Pinpoint the cell where the given text exists, returning its (X, Y) midpoint coordinate. 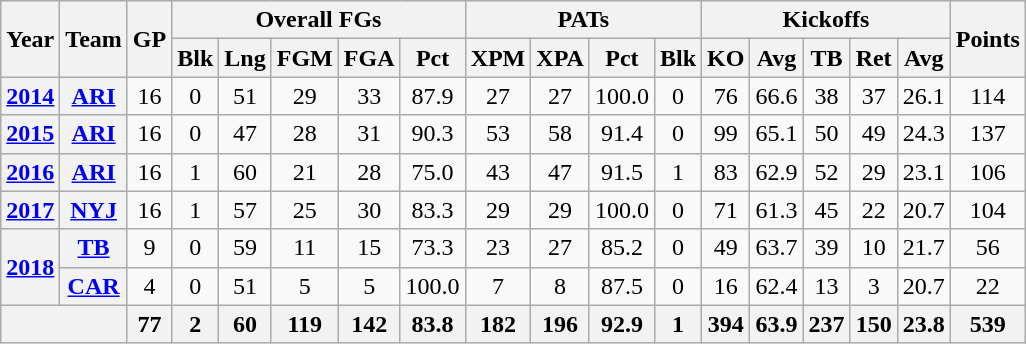
NYJ (94, 210)
61.3 (776, 210)
196 (560, 324)
83.3 (432, 210)
23.1 (924, 172)
182 (498, 324)
FGA (369, 58)
Year (30, 39)
PATs (583, 20)
38 (826, 96)
4 (149, 286)
CAR (94, 286)
Team (94, 39)
87.5 (622, 286)
62.4 (776, 286)
21 (304, 172)
71 (726, 210)
53 (498, 134)
66.6 (776, 96)
119 (304, 324)
XPA (560, 58)
83.8 (432, 324)
91.5 (622, 172)
30 (369, 210)
62.9 (776, 172)
59 (245, 248)
75.0 (432, 172)
63.9 (776, 324)
57 (245, 210)
31 (369, 134)
Points (988, 39)
3 (874, 286)
9 (149, 248)
37 (874, 96)
Overall FGs (318, 20)
539 (988, 324)
25 (304, 210)
Ret (874, 58)
15 (369, 248)
23 (498, 248)
150 (874, 324)
106 (988, 172)
8 (560, 286)
137 (988, 134)
83 (726, 172)
13 (826, 286)
76 (726, 96)
45 (826, 210)
77 (149, 324)
33 (369, 96)
87.9 (432, 96)
2017 (30, 210)
99 (726, 134)
50 (826, 134)
7 (498, 286)
114 (988, 96)
43 (498, 172)
GP (149, 39)
394 (726, 324)
10 (874, 248)
56 (988, 248)
2014 (30, 96)
58 (560, 134)
2016 (30, 172)
2 (196, 324)
91.4 (622, 134)
65.1 (776, 134)
73.3 (432, 248)
52 (826, 172)
21.7 (924, 248)
90.3 (432, 134)
142 (369, 324)
24.3 (924, 134)
63.7 (776, 248)
11 (304, 248)
104 (988, 210)
2018 (30, 267)
Lng (245, 58)
FGM (304, 58)
92.9 (622, 324)
23.8 (924, 324)
Kickoffs (826, 20)
39 (826, 248)
XPM (498, 58)
85.2 (622, 248)
2015 (30, 134)
237 (826, 324)
26.1 (924, 96)
KO (726, 58)
